Scan for the cell matching the given text and deliver its [X, Y] coordinate at center. 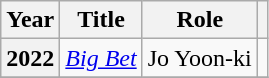
Big Bet [101, 58]
Title [101, 20]
Jo Yoon-ki [200, 58]
Role [200, 20]
Year [30, 20]
2022 [30, 58]
